Search for the cell housing the specified text and yield its [x, y] center coordinate. 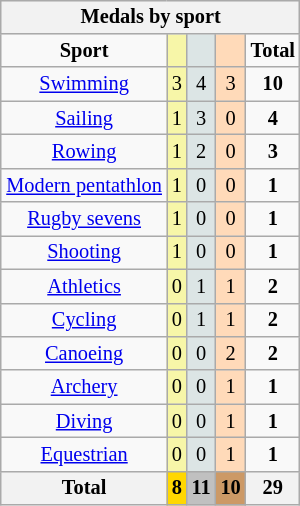
Medals by sport [150, 17]
Cycling [84, 320]
Rowing [84, 152]
Equestrian [84, 455]
Modern pentathlon [84, 185]
Canoeing [84, 354]
Diving [84, 421]
Swimming [84, 84]
8 [177, 488]
29 [273, 488]
Sailing [84, 118]
11 [202, 488]
Rugby sevens [84, 219]
Shooting [84, 253]
Athletics [84, 286]
Archery [84, 387]
Sport [84, 51]
